Locate the cell with the specified text and output its (X, Y) center coordinate. 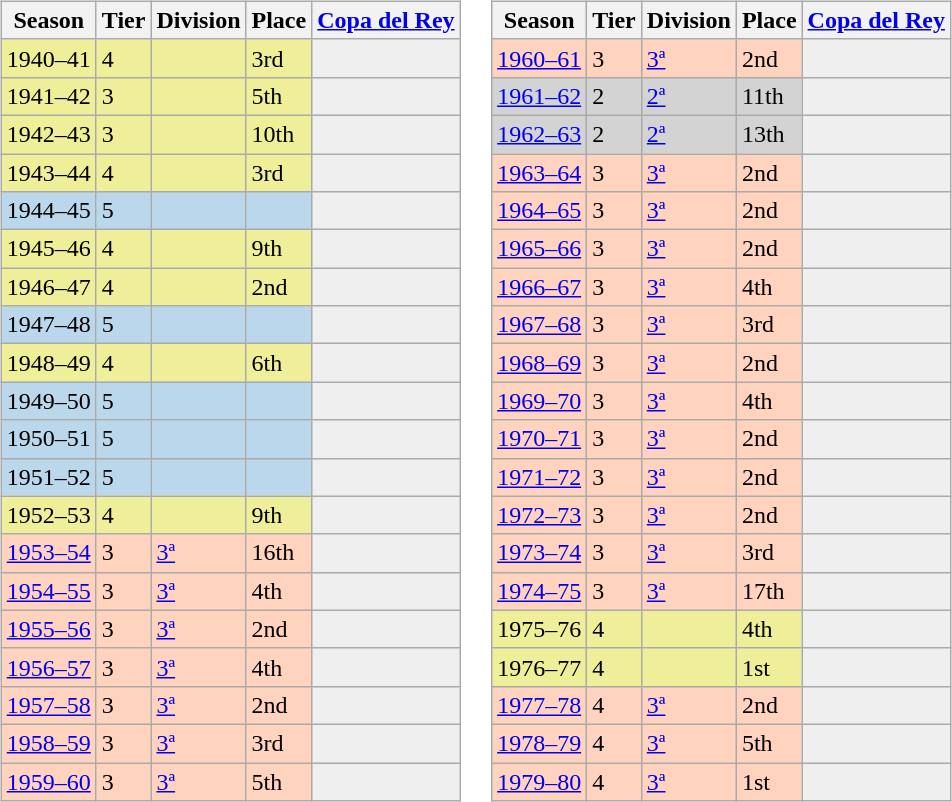
1962–63 (540, 134)
1953–54 (48, 553)
1968–69 (540, 363)
1952–53 (48, 515)
11th (769, 96)
1971–72 (540, 477)
1972–73 (540, 515)
1954–55 (48, 591)
1945–46 (48, 249)
1950–51 (48, 439)
1946–47 (48, 287)
10th (279, 134)
1943–44 (48, 173)
1970–71 (540, 439)
1961–62 (540, 96)
1964–65 (540, 211)
1941–42 (48, 96)
1959–60 (48, 781)
1940–41 (48, 58)
1978–79 (540, 743)
1955–56 (48, 629)
1947–48 (48, 325)
1967–68 (540, 325)
16th (279, 553)
1969–70 (540, 401)
1956–57 (48, 667)
1949–50 (48, 401)
1951–52 (48, 477)
1965–66 (540, 249)
1960–61 (540, 58)
1973–74 (540, 553)
1957–58 (48, 705)
17th (769, 591)
1966–67 (540, 287)
1942–43 (48, 134)
1976–77 (540, 667)
6th (279, 363)
1975–76 (540, 629)
1979–80 (540, 781)
1963–64 (540, 173)
1948–49 (48, 363)
1974–75 (540, 591)
1958–59 (48, 743)
1977–78 (540, 705)
1944–45 (48, 211)
13th (769, 134)
